Output the (X, Y) coordinate of the center of the cell containing the given text.  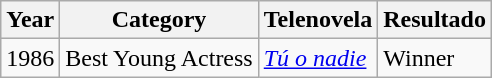
Winner (435, 58)
Telenovela (318, 20)
Best Young Actress (159, 58)
1986 (30, 58)
Category (159, 20)
Tú o nadie (318, 58)
Year (30, 20)
Resultado (435, 20)
